Identify which cell holds the provided text, then report its (X, Y) central coordinate. 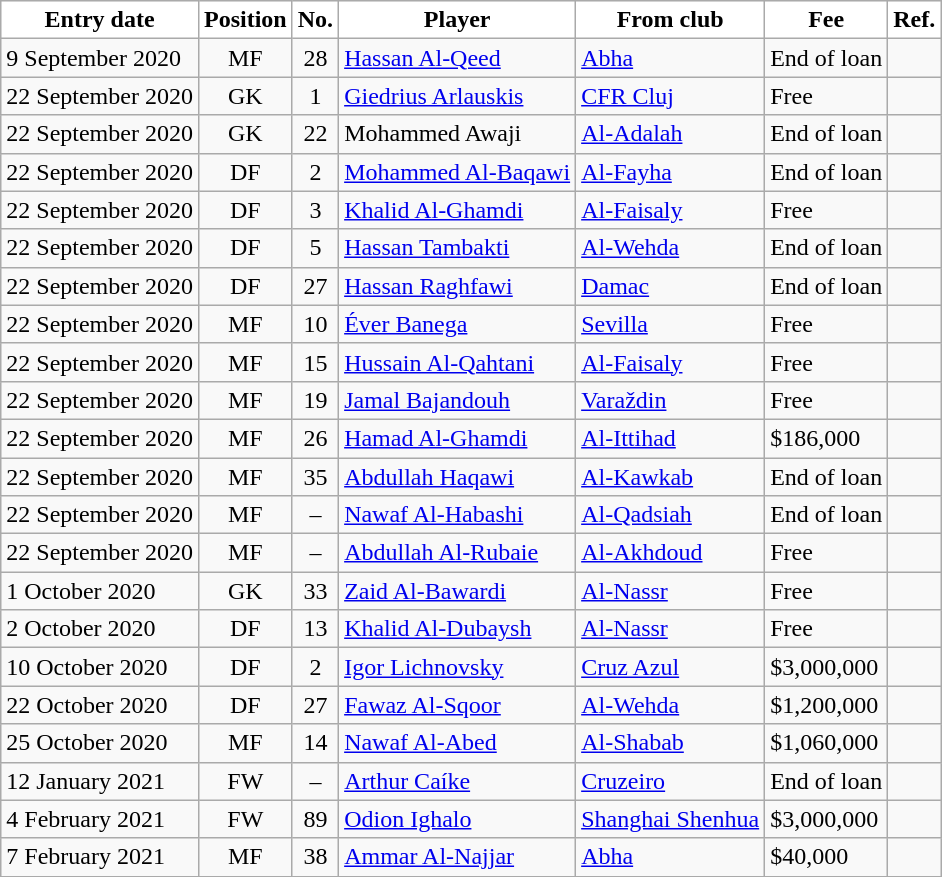
Hassan Raghfawi (458, 286)
Fee (826, 20)
CFR Cluj (670, 96)
9 September 2020 (100, 58)
Jamal Bajandouh (458, 400)
28 (315, 58)
Nawaf Al-Abed (458, 743)
Cruzeiro (670, 781)
Giedrius Arlauskis (458, 96)
Sevilla (670, 324)
Player (458, 20)
1 (315, 96)
10 (315, 324)
Ammar Al-Najjar (458, 857)
Igor Lichnovsky (458, 667)
12 January 2021 (100, 781)
Fawaz Al-Sqoor (458, 705)
Odion Ighalo (458, 819)
$1,200,000 (826, 705)
7 February 2021 (100, 857)
Mohammed Awaji (458, 134)
Al-Akhdoud (670, 553)
Mohammed Al-Baqawi (458, 172)
Al-Shabab (670, 743)
Al-Qadsiah (670, 515)
Hassan Tambakti (458, 248)
25 October 2020 (100, 743)
22 (315, 134)
22 October 2020 (100, 705)
Hamad Al-Ghamdi (458, 438)
26 (315, 438)
10 October 2020 (100, 667)
2 October 2020 (100, 629)
14 (315, 743)
Hussain Al-Qahtani (458, 362)
From club (670, 20)
35 (315, 477)
5 (315, 248)
Ref. (914, 20)
Entry date (100, 20)
13 (315, 629)
Éver Banega (458, 324)
No. (315, 20)
3 (315, 210)
1 October 2020 (100, 591)
Damac (670, 286)
Al-Adalah (670, 134)
89 (315, 819)
Al-Kawkab (670, 477)
Abdullah Haqawi (458, 477)
Zaid Al-Bawardi (458, 591)
Nawaf Al-Habashi (458, 515)
Khalid Al-Ghamdi (458, 210)
38 (315, 857)
Al-Ittihad (670, 438)
Khalid Al-Dubaysh (458, 629)
$40,000 (826, 857)
4 February 2021 (100, 819)
Arthur Caíke (458, 781)
$186,000 (826, 438)
Shanghai Shenhua (670, 819)
$1,060,000 (826, 743)
Abdullah Al-Rubaie (458, 553)
19 (315, 400)
Cruz Azul (670, 667)
Al-Fayha (670, 172)
33 (315, 591)
Position (245, 20)
15 (315, 362)
Hassan Al-Qeed (458, 58)
Varaždin (670, 400)
